Identify which cell holds the provided text, then report its [x, y] central coordinate. 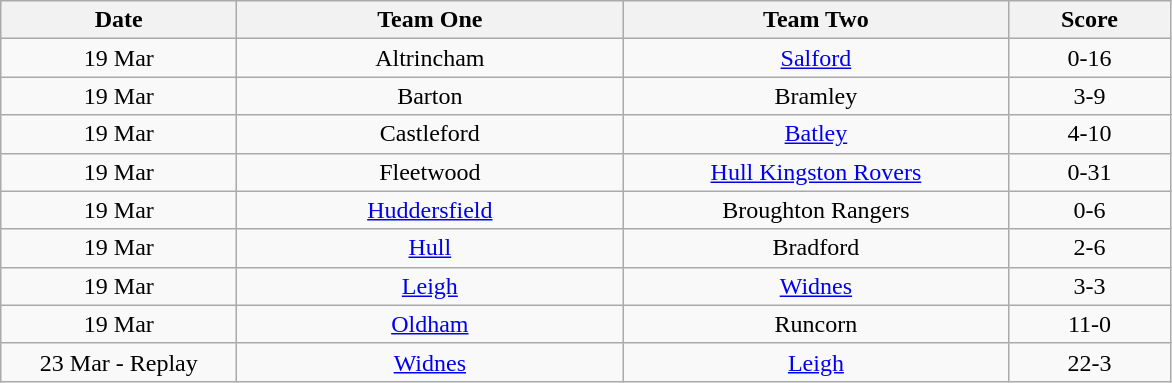
Fleetwood [430, 172]
Bramley [816, 96]
Runcorn [816, 324]
Hull [430, 248]
Salford [816, 58]
Oldham [430, 324]
22-3 [1090, 362]
Bradford [816, 248]
Altrincham [430, 58]
Score [1090, 20]
Broughton Rangers [816, 210]
Team One [430, 20]
0-6 [1090, 210]
0-31 [1090, 172]
4-10 [1090, 134]
3-9 [1090, 96]
Barton [430, 96]
3-3 [1090, 286]
2-6 [1090, 248]
Hull Kingston Rovers [816, 172]
Castleford [430, 134]
23 Mar - Replay [119, 362]
11-0 [1090, 324]
0-16 [1090, 58]
Huddersfield [430, 210]
Batley [816, 134]
Team Two [816, 20]
Date [119, 20]
